Scan for the cell matching the given text and deliver its [X, Y] coordinate at center. 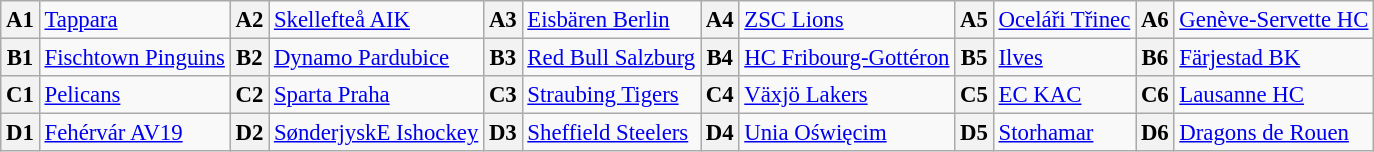
Unia Oświęcim [847, 133]
Storhamar [1064, 133]
A4 [720, 20]
Genève-Servette HC [1274, 20]
B4 [720, 58]
C5 [974, 95]
Fischtown Pinguins [134, 58]
Fehérvár AV19 [134, 133]
C6 [1155, 95]
D2 [249, 133]
A1 [20, 20]
A5 [974, 20]
B3 [503, 58]
B5 [974, 58]
B6 [1155, 58]
Lausanne HC [1274, 95]
D6 [1155, 133]
C1 [20, 95]
Sparta Praha [376, 95]
B2 [249, 58]
Växjö Lakers [847, 95]
SønderjyskE Ishockey [376, 133]
Dragons de Rouen [1274, 133]
D3 [503, 133]
Straubing Tigers [611, 95]
A2 [249, 20]
Ilves [1064, 58]
HC Fribourg-Gottéron [847, 58]
D1 [20, 133]
Red Bull Salzburg [611, 58]
A3 [503, 20]
Tappara [134, 20]
EC KAC [1064, 95]
Skellefteå AIK [376, 20]
Pelicans [134, 95]
D5 [974, 133]
A6 [1155, 20]
C4 [720, 95]
B1 [20, 58]
D4 [720, 133]
C3 [503, 95]
Eisbären Berlin [611, 20]
Sheffield Steelers [611, 133]
Oceláři Třinec [1064, 20]
Dynamo Pardubice [376, 58]
Färjestad BK [1274, 58]
C2 [249, 95]
ZSC Lions [847, 20]
